From the cell containing the given text, extract its center point as [X, Y] coordinate. 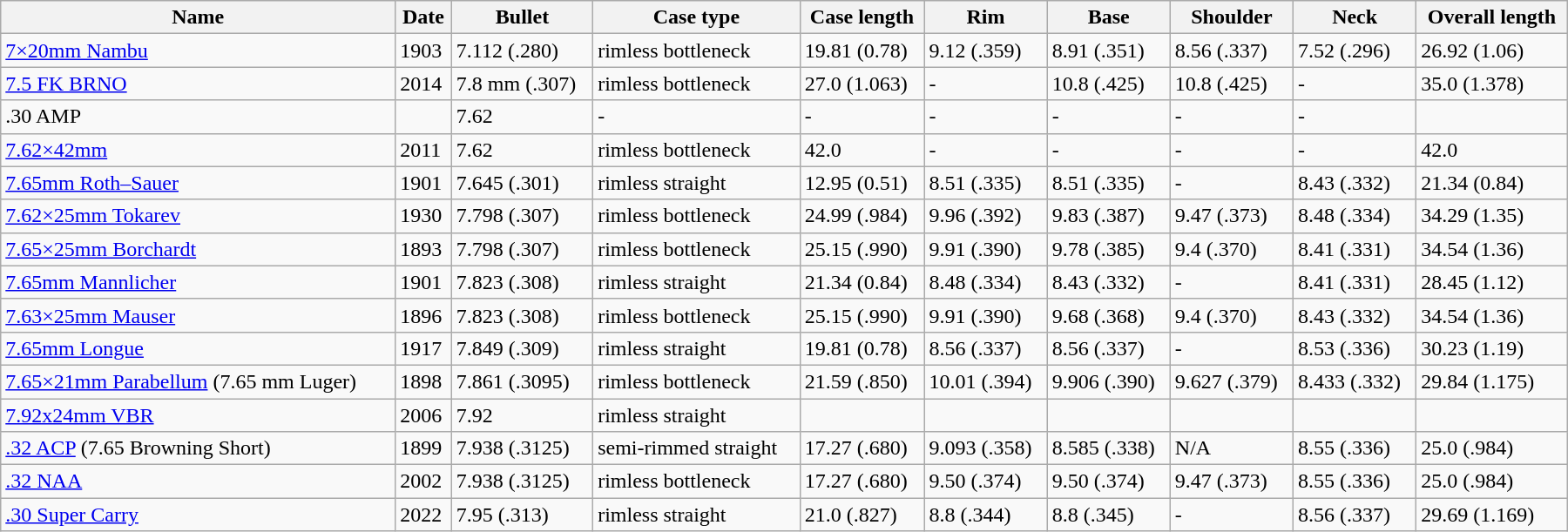
8.8 (.344) [986, 515]
2011 [423, 150]
7.63×25mm Mauser [199, 315]
7.645 (.301) [522, 183]
Bullet [522, 17]
29.84 (1.175) [1492, 381]
35.0 (1.378) [1492, 84]
1930 [423, 216]
30.23 (1.19) [1492, 348]
7.65mm Mannlicher [199, 282]
8.433 (.332) [1355, 381]
7.95 (.313) [522, 515]
8.53 (.336) [1355, 348]
9.627 (.379) [1232, 381]
8.585 (.338) [1108, 448]
29.69 (1.169) [1492, 515]
9.83 (.387) [1108, 216]
34.29 (1.35) [1492, 216]
Date [423, 17]
2022 [423, 515]
7.5 FK BRNO [199, 84]
1899 [423, 448]
9.906 (.390) [1108, 381]
9.96 (.392) [986, 216]
7.861 (.3095) [522, 381]
.30 AMP [199, 117]
7.52 (.296) [1355, 51]
9.68 (.368) [1108, 315]
.30 Super Carry [199, 515]
9.093 (.358) [986, 448]
21.0 (.827) [862, 515]
12.95 (0.51) [862, 183]
Case type [697, 17]
9.12 (.359) [986, 51]
1903 [423, 51]
2002 [423, 481]
1893 [423, 249]
7.65×21mm Parabellum (7.65 mm Luger) [199, 381]
8.8 (.345) [1108, 515]
Base [1108, 17]
Name [199, 17]
semi-rimmed straight [697, 448]
21.59 (.850) [862, 381]
26.92 (1.06) [1492, 51]
2006 [423, 415]
8.91 (.351) [1108, 51]
7.62×25mm Tokarev [199, 216]
7.62×42mm [199, 150]
9.78 (.385) [1108, 249]
7×20mm Nambu [199, 51]
N/A [1232, 448]
24.99 (.984) [862, 216]
Shoulder [1232, 17]
7.65mm Roth–Sauer [199, 183]
7.92x24mm VBR [199, 415]
Neck [1355, 17]
7.8 mm (.307) [522, 84]
1896 [423, 315]
Overall length [1492, 17]
27.0 (1.063) [862, 84]
7.65×25mm Borchardt [199, 249]
7.92 [522, 415]
28.45 (1.12) [1492, 282]
.32 ACP (7.65 Browning Short) [199, 448]
10.01 (.394) [986, 381]
Rim [986, 17]
1898 [423, 381]
7.849 (.309) [522, 348]
1917 [423, 348]
7.65mm Longue [199, 348]
7.112 (.280) [522, 51]
Case length [862, 17]
2014 [423, 84]
.32 NAA [199, 481]
